For the text-containing cell, return its midpoint in [x, y] coordinate format. 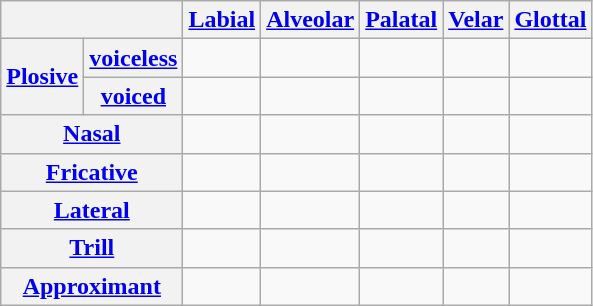
Fricative [92, 172]
Palatal [402, 20]
Alveolar [310, 20]
Velar [476, 20]
Nasal [92, 134]
Labial [222, 20]
Glottal [550, 20]
Plosive [42, 77]
voiced [134, 96]
voiceless [134, 58]
Lateral [92, 210]
Trill [92, 248]
Approximant [92, 286]
